From the cell containing the given text, extract its center point as [x, y] coordinate. 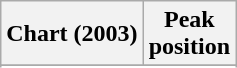
Peakposition [189, 34]
Chart (2003) [72, 34]
